Locate the cell with the specified text and output its (x, y) center coordinate. 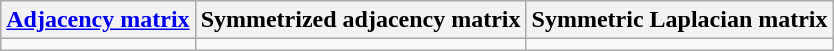
Symmetric Laplacian matrix (680, 20)
Adjacency matrix (98, 20)
Symmetrized adjacency matrix (360, 20)
